Search for the cell housing the specified text and yield its [X, Y] center coordinate. 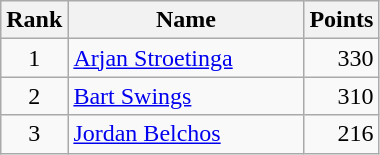
3 [34, 134]
310 [342, 96]
216 [342, 134]
Name [186, 20]
Rank [34, 20]
2 [34, 96]
Arjan Stroetinga [186, 58]
Points [342, 20]
Bart Swings [186, 96]
1 [34, 58]
Jordan Belchos [186, 134]
330 [342, 58]
